Detect which cell encompasses the target text, then output its (x, y) center coordinate. 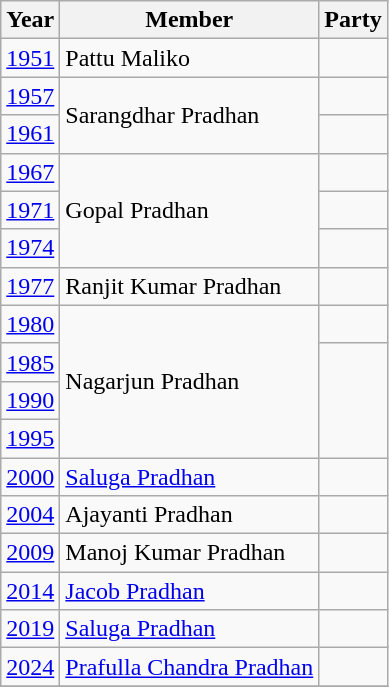
Prafulla Chandra Pradhan (190, 667)
1995 (30, 438)
Sarangdhar Pradhan (190, 115)
Manoj Kumar Pradhan (190, 553)
1961 (30, 134)
Member (190, 20)
1990 (30, 400)
2014 (30, 591)
1985 (30, 362)
1967 (30, 172)
Jacob Pradhan (190, 591)
Nagarjun Pradhan (190, 381)
2009 (30, 553)
2004 (30, 515)
1951 (30, 58)
Gopal Pradhan (190, 210)
2000 (30, 477)
2019 (30, 629)
Year (30, 20)
1957 (30, 96)
1971 (30, 210)
Ranjit Kumar Pradhan (190, 286)
1980 (30, 324)
1977 (30, 286)
Party (353, 20)
1974 (30, 248)
Ajayanti Pradhan (190, 515)
2024 (30, 667)
Pattu Maliko (190, 58)
